Output the (X, Y) coordinate of the center of the cell containing the given text.  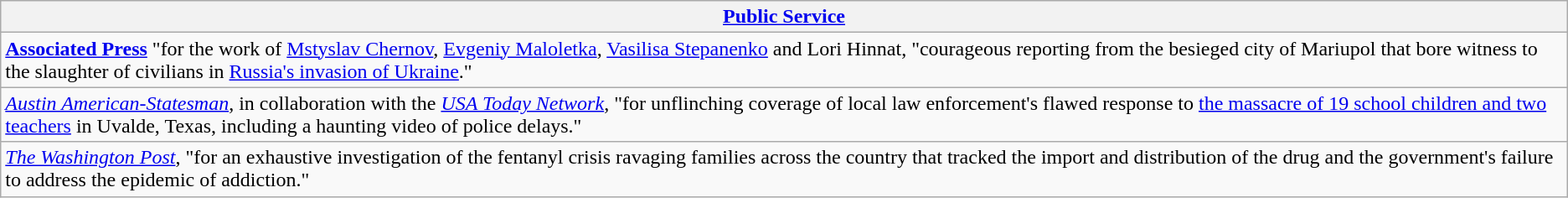
Public Service (784, 17)
